Capture the cell that displays the provided text and extract its [x, y] central coordinate. 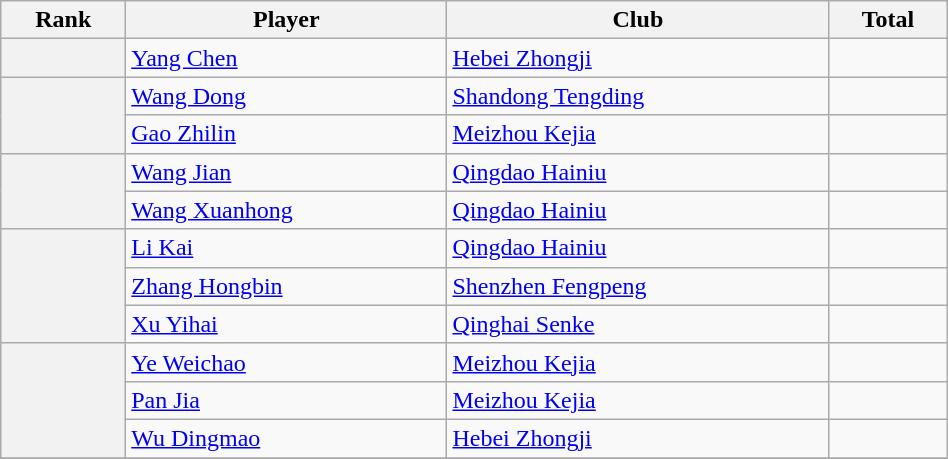
Wang Xuanhong [286, 210]
Pan Jia [286, 400]
Shenzhen Fengpeng [638, 286]
Wang Dong [286, 96]
Gao Zhilin [286, 134]
Total [888, 20]
Zhang Hongbin [286, 286]
Qinghai Senke [638, 324]
Shandong Tengding [638, 96]
Yang Chen [286, 58]
Rank [64, 20]
Player [286, 20]
Xu Yihai [286, 324]
Li Kai [286, 248]
Club [638, 20]
Wang Jian [286, 172]
Wu Dingmao [286, 438]
Ye Weichao [286, 362]
